Find where the given text appears and provide that cell's center as [x, y] coordinate. 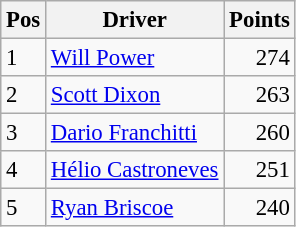
4 [24, 170]
1 [24, 58]
274 [260, 58]
3 [24, 133]
Will Power [135, 58]
Driver [135, 20]
251 [260, 170]
Hélio Castroneves [135, 170]
260 [260, 133]
240 [260, 208]
Dario Franchitti [135, 133]
263 [260, 95]
Scott Dixon [135, 95]
Pos [24, 20]
5 [24, 208]
2 [24, 95]
Ryan Briscoe [135, 208]
Points [260, 20]
